Extract the (x, y) coordinate from the center of the cell holding the provided text.  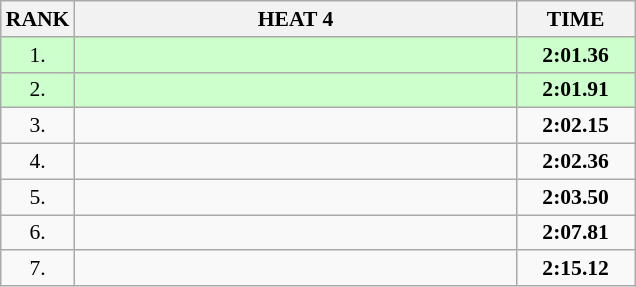
RANK (38, 19)
2:03.50 (576, 197)
HEAT 4 (295, 19)
7. (38, 269)
2:15.12 (576, 269)
5. (38, 197)
6. (38, 233)
2:01.36 (576, 55)
2:02.15 (576, 126)
2:02.36 (576, 162)
4. (38, 162)
2. (38, 90)
TIME (576, 19)
3. (38, 126)
2:07.81 (576, 233)
2:01.91 (576, 90)
1. (38, 55)
